Scan for the cell matching the given text and deliver its [X, Y] coordinate at center. 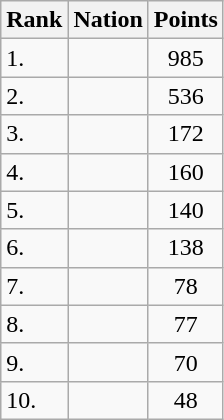
2. [34, 96]
172 [186, 134]
5. [34, 210]
70 [186, 362]
Points [186, 20]
78 [186, 286]
10. [34, 400]
6. [34, 248]
Nation [108, 20]
138 [186, 248]
7. [34, 286]
9. [34, 362]
536 [186, 96]
4. [34, 172]
8. [34, 324]
77 [186, 324]
1. [34, 58]
48 [186, 400]
140 [186, 210]
160 [186, 172]
Rank [34, 20]
985 [186, 58]
3. [34, 134]
